Capture the cell that displays the provided text and extract its [x, y] central coordinate. 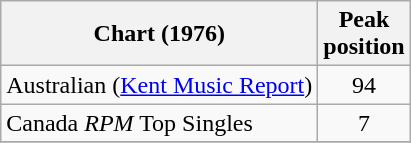
Peakposition [364, 34]
Chart (1976) [160, 34]
Canada RPM Top Singles [160, 123]
Australian (Kent Music Report) [160, 85]
94 [364, 85]
7 [364, 123]
